Output the [X, Y] coordinate of the center of the cell containing the given text.  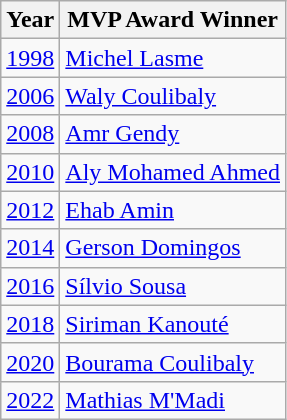
1998 [30, 58]
Siriman Kanouté [173, 324]
Ehab Amin [173, 210]
Sílvio Sousa [173, 286]
Waly Coulibaly [173, 96]
2006 [30, 96]
2008 [30, 134]
Mathias M'Madi [173, 400]
2010 [30, 172]
Aly Mohamed Ahmed [173, 172]
2022 [30, 400]
2012 [30, 210]
2018 [30, 324]
Amr Gendy [173, 134]
Year [30, 20]
Bourama Coulibaly [173, 362]
MVP Award Winner [173, 20]
Michel Lasme [173, 58]
Gerson Domingos [173, 248]
2020 [30, 362]
2016 [30, 286]
2014 [30, 248]
